Output the (x, y) coordinate of the center of the cell containing the given text.  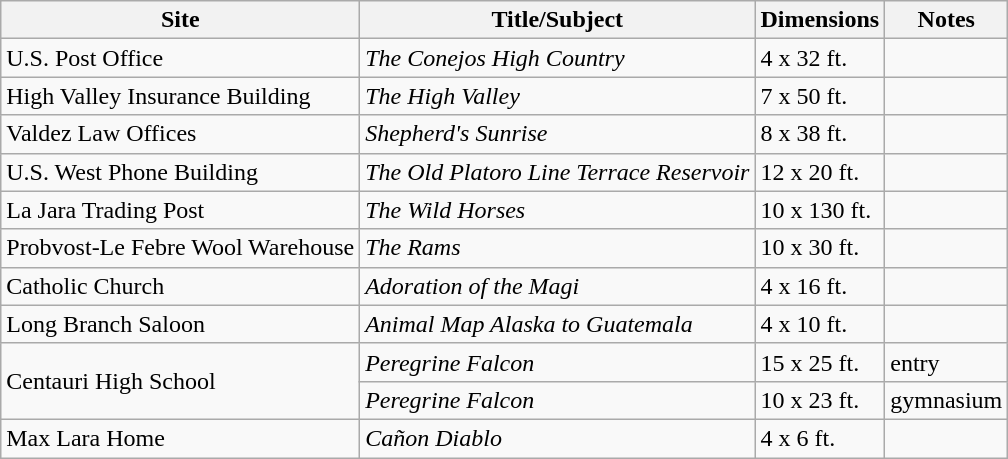
The Wild Horses (558, 210)
The Conejos High Country (558, 58)
Dimensions (820, 20)
15 x 25 ft. (820, 362)
Site (180, 20)
Title/Subject (558, 20)
Animal Map Alaska to Guatemala (558, 324)
Notes (946, 20)
4 x 6 ft. (820, 438)
Centauri High School (180, 381)
U.S. West Phone Building (180, 172)
gymnasium (946, 400)
8 x 38 ft. (820, 134)
12 x 20 ft. (820, 172)
Valdez Law Offices (180, 134)
Shepherd's Sunrise (558, 134)
4 x 16 ft. (820, 286)
Adoration of the Magi (558, 286)
10 x 23 ft. (820, 400)
7 x 50 ft. (820, 96)
10 x 30 ft. (820, 248)
4 x 10 ft. (820, 324)
10 x 130 ft. (820, 210)
High Valley Insurance Building (180, 96)
4 x 32 ft. (820, 58)
La Jara Trading Post (180, 210)
The Rams (558, 248)
entry (946, 362)
Cañon Diablo (558, 438)
Max Lara Home (180, 438)
U.S. Post Office (180, 58)
The Old Platoro Line Terrace Reservoir (558, 172)
The High Valley (558, 96)
Probvost-Le Febre Wool Warehouse (180, 248)
Catholic Church (180, 286)
Long Branch Saloon (180, 324)
